Extract the (X, Y) coordinate from the center of the cell holding the provided text.  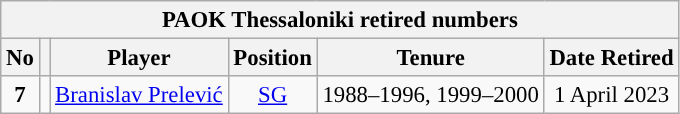
No (20, 58)
1988–1996, 1999–2000 (430, 95)
Tenure (430, 58)
Date Retired (612, 58)
SG (272, 95)
Branislav Prelević (139, 95)
Player (139, 58)
1 April 2023 (612, 95)
Position (272, 58)
7 (20, 95)
PAOK Thessaloniki retired numbers (340, 20)
